Locate the cell with the specified text and output its [X, Y] center coordinate. 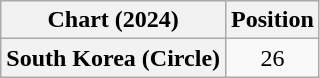
Chart (2024) [114, 20]
Position [273, 20]
South Korea (Circle) [114, 58]
26 [273, 58]
